Determine the (x, y) coordinate at the center of the cell enclosing the given text.  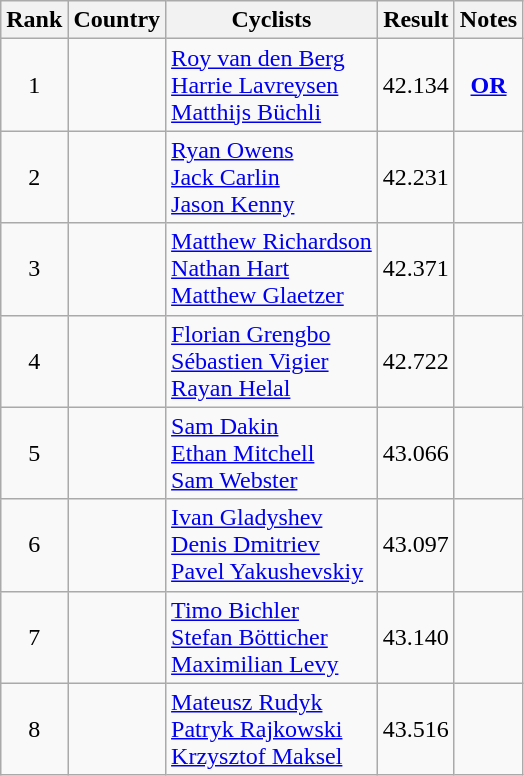
2 (34, 177)
Matthew RichardsonNathan HartMatthew Glaetzer (272, 269)
42.371 (416, 269)
Notes (488, 20)
Result (416, 20)
1 (34, 85)
3 (34, 269)
42.134 (416, 85)
5 (34, 453)
Florian GrengboSébastien VigierRayan Helal (272, 361)
Mateusz RudykPatryk RajkowskiKrzysztof Maksel (272, 729)
43.097 (416, 545)
6 (34, 545)
42.722 (416, 361)
8 (34, 729)
OR (488, 85)
Ivan GladyshevDenis DmitrievPavel Yakushevskiy (272, 545)
Ryan OwensJack CarlinJason Kenny (272, 177)
Sam DakinEthan MitchellSam Webster (272, 453)
Country (117, 20)
Rank (34, 20)
7 (34, 637)
42.231 (416, 177)
Cyclists (272, 20)
43.140 (416, 637)
43.516 (416, 729)
43.066 (416, 453)
4 (34, 361)
Timo BichlerStefan BötticherMaximilian Levy (272, 637)
Roy van den BergHarrie LavreysenMatthijs Büchli (272, 85)
